Return (x, y) of the center of cell containing provided text 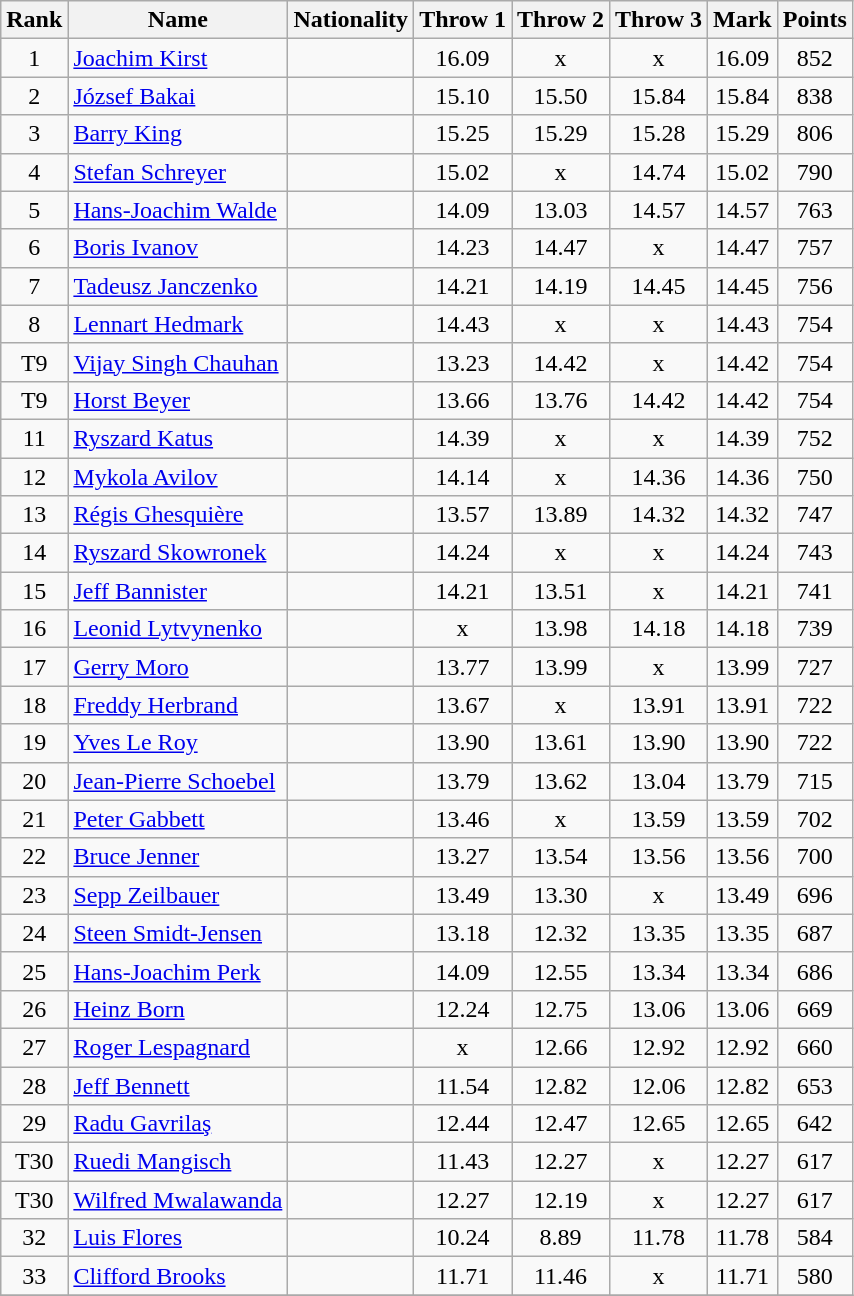
Throw 1 (463, 20)
747 (814, 515)
Stefan Schreyer (178, 172)
13.54 (561, 857)
Points (814, 20)
13.23 (463, 362)
5 (34, 210)
12.75 (561, 1009)
Peter Gabbett (178, 819)
13.77 (463, 667)
14.19 (561, 286)
660 (814, 1047)
13.57 (463, 515)
14 (34, 553)
696 (814, 895)
741 (814, 591)
Heinz Born (178, 1009)
13.67 (463, 705)
669 (814, 1009)
Jeff Bennett (178, 1085)
Steen Smidt-Jensen (178, 933)
15.10 (463, 96)
16 (34, 629)
12.44 (463, 1124)
Bruce Jenner (178, 857)
Roger Lespagnard (178, 1047)
26 (34, 1009)
757 (814, 248)
727 (814, 667)
18 (34, 705)
1 (34, 58)
13.04 (659, 781)
27 (34, 1047)
Boris Ivanov (178, 248)
687 (814, 933)
806 (814, 134)
12.19 (561, 1200)
Leonid Lytvynenko (178, 629)
23 (34, 895)
13.66 (463, 400)
Throw 2 (561, 20)
22 (34, 857)
11 (34, 438)
14.14 (463, 477)
Sepp Zeilbauer (178, 895)
Ryszard Skowronek (178, 553)
Hans-Joachim Perk (178, 971)
13.30 (561, 895)
3 (34, 134)
Gerry Moro (178, 667)
20 (34, 781)
Mark (743, 20)
Lennart Hedmark (178, 324)
686 (814, 971)
13 (34, 515)
Ryszard Katus (178, 438)
Barry King (178, 134)
Yves Le Roy (178, 743)
8 (34, 324)
17 (34, 667)
12.32 (561, 933)
Clifford Brooks (178, 1276)
Ruedi Mangisch (178, 1162)
13.62 (561, 781)
700 (814, 857)
584 (814, 1238)
Tadeusz Janczenko (178, 286)
11.46 (561, 1276)
11.43 (463, 1162)
13.98 (561, 629)
33 (34, 1276)
763 (814, 210)
Luis Flores (178, 1238)
Rank (34, 20)
7 (34, 286)
750 (814, 477)
702 (814, 819)
4 (34, 172)
12.06 (659, 1085)
29 (34, 1124)
13.61 (561, 743)
12.24 (463, 1009)
752 (814, 438)
Hans-Joachim Walde (178, 210)
838 (814, 96)
15.25 (463, 134)
15.50 (561, 96)
25 (34, 971)
Joachim Kirst (178, 58)
12.47 (561, 1124)
13.46 (463, 819)
580 (814, 1276)
642 (814, 1124)
Régis Ghesquière (178, 515)
Jean-Pierre Schoebel (178, 781)
14.23 (463, 248)
13.51 (561, 591)
8.89 (561, 1238)
32 (34, 1238)
13.76 (561, 400)
Horst Beyer (178, 400)
15 (34, 591)
790 (814, 172)
6 (34, 248)
13.18 (463, 933)
653 (814, 1085)
Name (178, 20)
Radu Gavrilaş (178, 1124)
756 (814, 286)
Throw 3 (659, 20)
21 (34, 819)
Mykola Avilov (178, 477)
Vijay Singh Chauhan (178, 362)
715 (814, 781)
743 (814, 553)
24 (34, 933)
10.24 (463, 1238)
Jeff Bannister (178, 591)
28 (34, 1085)
2 (34, 96)
13.27 (463, 857)
14.74 (659, 172)
11.54 (463, 1085)
739 (814, 629)
József Bakai (178, 96)
852 (814, 58)
13.89 (561, 515)
Wilfred Mwalawanda (178, 1200)
13.03 (561, 210)
15.28 (659, 134)
12.66 (561, 1047)
12 (34, 477)
12.55 (561, 971)
Freddy Herbrand (178, 705)
19 (34, 743)
Nationality (351, 20)
